Capture the cell that displays the provided text and extract its [X, Y] central coordinate. 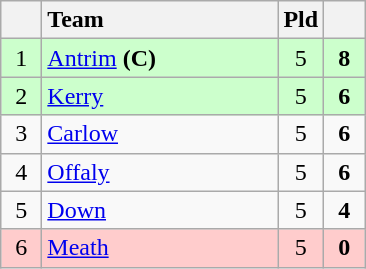
Team [160, 20]
Carlow [160, 134]
Down [160, 210]
Kerry [160, 96]
1 [22, 58]
Offaly [160, 172]
8 [344, 58]
Meath [160, 248]
Pld [301, 20]
3 [22, 134]
2 [22, 96]
Antrim (C) [160, 58]
0 [344, 248]
